Identify which cell holds the provided text, then report its (X, Y) central coordinate. 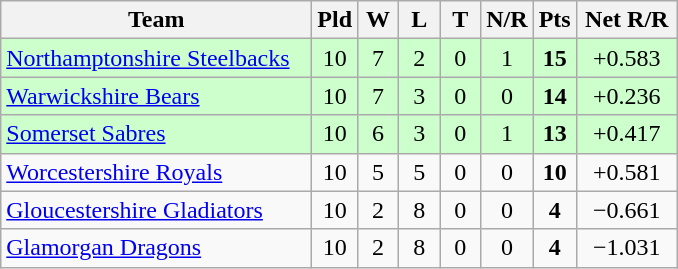
Pld (335, 20)
Pts (554, 20)
Warwickshire Bears (156, 96)
15 (554, 58)
Glamorgan Dragons (156, 248)
N/R (507, 20)
+0.417 (626, 134)
+0.236 (626, 96)
6 (378, 134)
Team (156, 20)
Worcestershire Royals (156, 172)
L (420, 20)
W (378, 20)
T (460, 20)
+0.581 (626, 172)
+0.583 (626, 58)
Somerset Sabres (156, 134)
Gloucestershire Gladiators (156, 210)
Net R/R (626, 20)
−1.031 (626, 248)
Northamptonshire Steelbacks (156, 58)
−0.661 (626, 210)
14 (554, 96)
13 (554, 134)
